For the text-containing cell, return its midpoint in [X, Y] coordinate format. 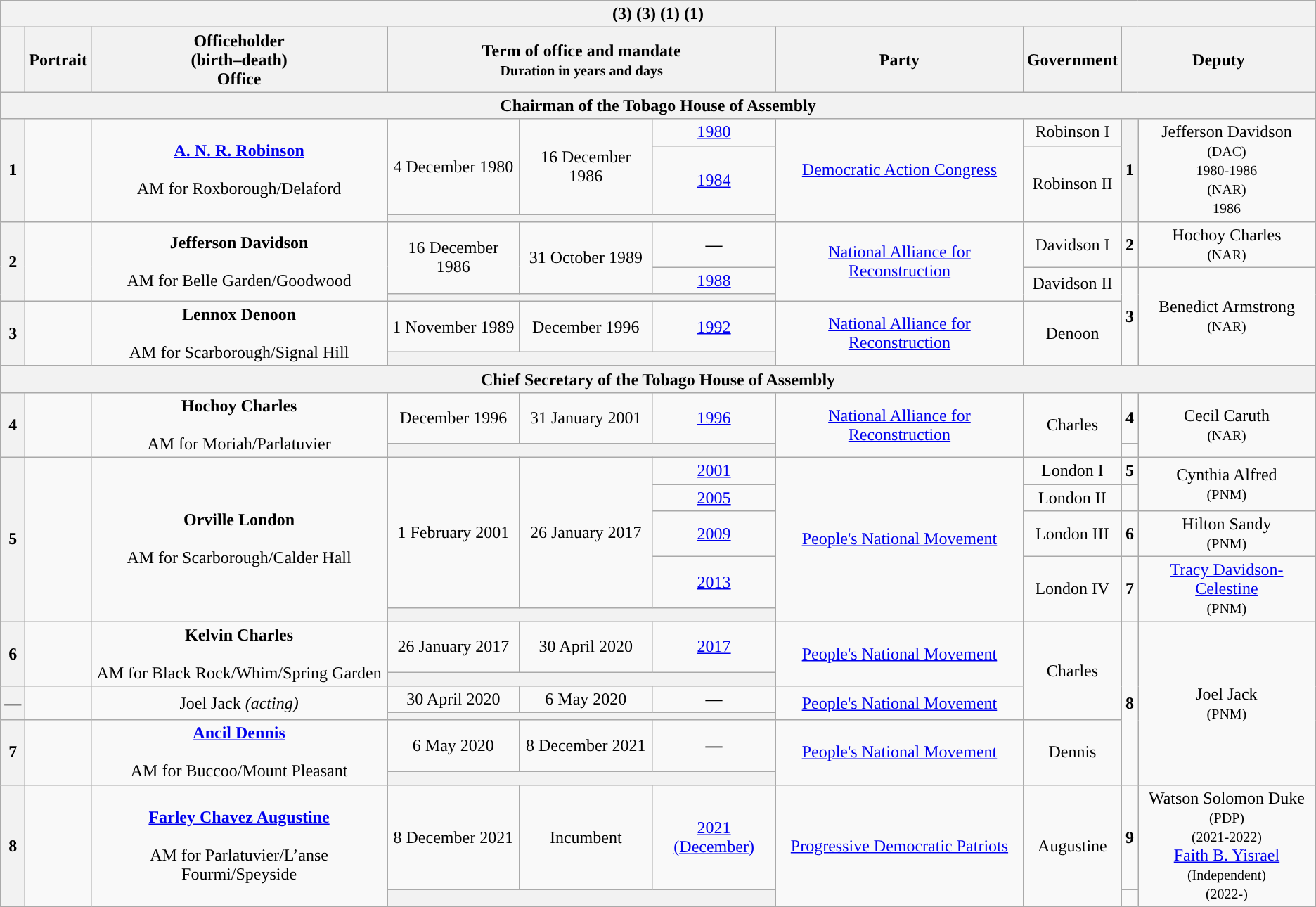
Democratic Action Congress [900, 170]
Orville LondonAM for Scarborough/Calder Hall [239, 539]
Portrait [58, 60]
Robinson I [1072, 132]
9 [1130, 837]
Chairman of the Tobago House of Assembly [658, 105]
1980 [714, 132]
A. N. R. RobinsonAM for Roxborough/Delaford [239, 170]
Hilton Sandy(PNM) [1227, 534]
Davidson II [1072, 284]
Deputy [1219, 60]
Augustine [1072, 845]
1 November 1989 [453, 326]
Kelvin CharlesAM for Black Rock/Whim/Spring Garden [239, 654]
Benedict Armstrong(NAR) [1227, 316]
(3) (3) (1) (1) [658, 14]
Joel Jack(PNM) [1227, 703]
Watson Solomon Duke(PDP)(2021-2022)Faith B. Yisrael(Independent)(2022-) [1227, 845]
London II [1072, 497]
Progressive Democratic Patriots [900, 845]
Ancil DennisAM for Buccoo/Mount Pleasant [239, 752]
1988 [714, 281]
1992 [714, 326]
Cynthia Alfred(PNM) [1227, 484]
Tracy Davidson-Celestine(PNM) [1227, 589]
London I [1072, 470]
31 January 2001 [586, 418]
Incumbent [586, 837]
Hochoy Charles(NAR) [1227, 245]
1996 [714, 418]
2001 [714, 470]
Term of office and mandateDuration in years and days [582, 60]
Joel Jack (acting) [239, 703]
London IV [1072, 589]
1984 [714, 180]
2013 [714, 582]
2005 [714, 497]
2021 (December) [714, 837]
Davidson I [1072, 245]
London III [1072, 534]
Lennox DenoonAM for Scarborough/Signal Hill [239, 333]
Cecil Caruth(NAR) [1227, 425]
2017 [714, 647]
Farley Chavez AugustineAM for Parlatuvier/L’anse Fourmi/Speyside [239, 845]
Government [1072, 60]
Party [900, 60]
1 February 2001 [453, 532]
Robinson II [1072, 184]
4 December 1980 [453, 167]
2009 [714, 534]
Officeholder(birth–death)Office [239, 60]
Chief Secretary of the Tobago House of Assembly [658, 379]
Denoon [1072, 333]
Dennis [1072, 752]
Jefferson DavidsonAM for Belle Garden/Goodwood [239, 262]
Jefferson Davidson(DAC)1980-1986(NAR)1986 [1227, 170]
31 October 1989 [586, 257]
Hochoy CharlesAM for Moriah/Parlatuvier [239, 425]
